Locate the cell with the specified text and output its (x, y) center coordinate. 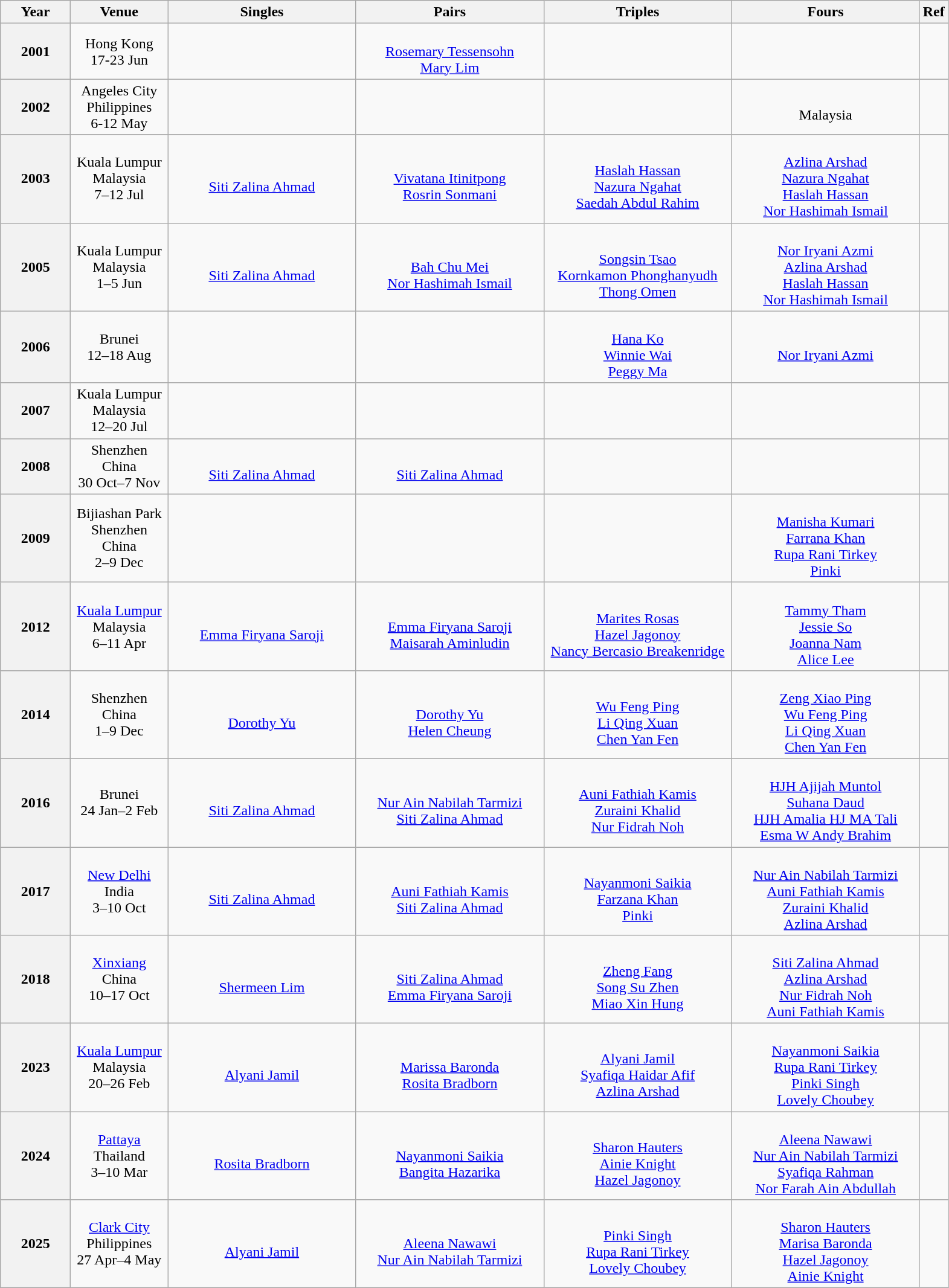
Hong Kong17-23 Jun (120, 51)
Triples (638, 12)
Bah Chu MeiNor Hashimah Ismail (449, 267)
Pairs (449, 12)
Bijiashan ParkShenzhenChina2–9 Dec (120, 538)
Pinki SinghRupa Rani TirkeyLovely Choubey (638, 1244)
Dorothy Yu (262, 714)
Malaysia (825, 107)
Nayanmoni SaikiaBangita Hazarika (449, 1156)
Nur Ain Nabilah TarmiziSiti Zalina Ahmad (449, 803)
2008 (36, 466)
Rosemary TessensohnMary Lim (449, 51)
2007 (36, 411)
Kuala LumpurMalaysia6–11 Apr (120, 626)
Siti Zalina AhmadEmma Firyana Saroji (449, 979)
2006 (36, 347)
New DelhiIndia3–10 Oct (120, 891)
Nur Ain Nabilah TarmiziAuni Fathiah KamisZuraini KhalidAzlina Arshad (825, 891)
PattayaThailand3–10 Mar (120, 1156)
Fours (825, 12)
Zeng Xiao PingWu Feng PingLi Qing XuanChen Yan Fen (825, 714)
Kuala LumpurMalaysia7–12 Jul (120, 179)
2014 (36, 714)
Kuala LumpurMalaysia12–20 Jul (120, 411)
HJH Ajijah MuntolSuhana DaudHJH Amalia HJ MA TaliEsma W Andy Brahim (825, 803)
Nayanmoni SaikiaRupa Rani TirkeyPinki SinghLovely Choubey (825, 1068)
Manisha KumariFarrana KhanRupa Rani TirkeyPinki (825, 538)
2024 (36, 1156)
Sharon HautersAinie KnightHazel Jagonoy (638, 1156)
Aleena NawawiNur Ain Nabilah Tarmizi (449, 1244)
Nor Iryani AzmiAzlina ArshadHaslah HassanNor Hashimah Ismail (825, 267)
Auni Fathiah KamisSiti Zalina Ahmad (449, 891)
Vivatana ItinitpongRosrin Sonmani (449, 179)
2001 (36, 51)
Marissa BarondaRosita Bradborn (449, 1068)
2023 (36, 1068)
2005 (36, 267)
Wu Feng PingLi Qing XuanChen Yan Fen (638, 714)
Siti Zalina AhmadAzlina ArshadNur Fidrah NohAuni Fathiah Kamis (825, 979)
Songsin TsaoKornkamon PhonghanyudhThong Omen (638, 267)
Brunei24 Jan–2 Feb (120, 803)
Year (36, 12)
Alyani JamilSyafiqa Haidar AfifAzlina Arshad (638, 1068)
2009 (36, 538)
2016 (36, 803)
Auni Fathiah KamisZuraini KhalidNur Fidrah Noh (638, 803)
Emma Firyana SarojiMaisarah Aminludin (449, 626)
Nayanmoni SaikiaFarzana KhanPinki (638, 891)
Aleena NawawiNur Ain Nabilah TarmiziSyafiqa RahmanNor Farah Ain Abdullah (825, 1156)
Emma Firyana Saroji (262, 626)
2018 (36, 979)
2017 (36, 891)
2003 (36, 179)
Venue (120, 12)
Haslah HassanNazura NgahatSaedah Abdul Rahim (638, 179)
Sharon HautersMarisa BarondaHazel JagonoyAinie Knight (825, 1244)
Angeles CityPhilippines6-12 May (120, 107)
Dorothy YuHelen Cheung (449, 714)
Marites RosasHazel JagonoyNancy Bercasio Breakenridge (638, 626)
Kuala LumpurMalaysia20–26 Feb (120, 1068)
Tammy ThamJessie SoJoanna NamAlice Lee (825, 626)
2025 (36, 1244)
2012 (36, 626)
Clark CityPhilippines27 Apr–4 May (120, 1244)
Nor Iryani Azmi (825, 347)
Hana KoWinnie WaiPeggy Ma (638, 347)
Singles (262, 12)
Zheng FangSong Su ZhenMiao Xin Hung (638, 979)
Ref (934, 12)
Rosita Bradborn (262, 1156)
ShenzhenChina30 Oct–7 Nov (120, 466)
Kuala LumpurMalaysia1–5 Jun (120, 267)
XinxiangChina10–17 Oct (120, 979)
ShenzhenChina1–9 Dec (120, 714)
Azlina ArshadNazura NgahatHaslah HassanNor Hashimah Ismail (825, 179)
Shermeen Lim (262, 979)
2002 (36, 107)
Brunei12–18 Aug (120, 347)
